Scan for the cell matching the given text and deliver its (x, y) coordinate at center. 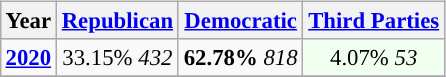
33.15% 432 (117, 58)
Republican (117, 21)
2020 (28, 58)
Year (28, 21)
Democratic (240, 21)
62.78% 818 (240, 58)
4.07% 53 (374, 58)
Third Parties (374, 21)
